Find where the given text appears and provide that cell's center as [x, y] coordinate. 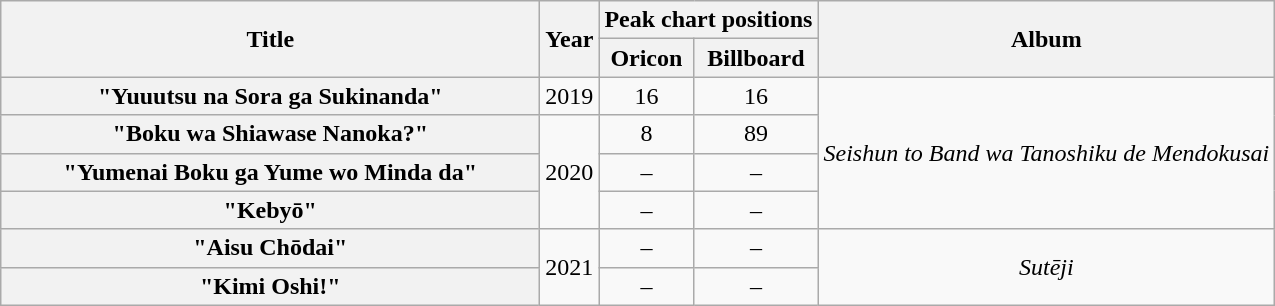
2020 [570, 172]
"Yumenai Boku ga Yume wo Minda da" [270, 172]
2021 [570, 267]
"Kimi Oshi!" [270, 286]
Oricon [646, 58]
"Yuuutsu na Sora ga Sukinanda" [270, 96]
Album [1046, 39]
"Aisu Chōdai" [270, 248]
"Boku wa Shiawase Nanoka?" [270, 134]
Billboard [756, 58]
Title [270, 39]
Year [570, 39]
89 [756, 134]
Seishun to Band wa Tanoshiku de Mendokusai [1046, 153]
8 [646, 134]
Sutēji [1046, 267]
"Kebyō" [270, 210]
Peak chart positions [708, 20]
2019 [570, 96]
